Pinpoint the cell where the given text exists, returning its (X, Y) midpoint coordinate. 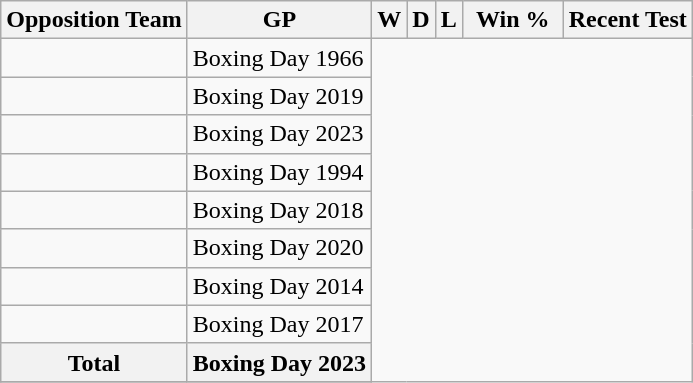
D (421, 20)
Boxing Day 1994 (279, 172)
Boxing Day 2019 (279, 96)
Recent Test (628, 20)
Win % (512, 20)
Opposition Team (94, 20)
Boxing Day 2020 (279, 248)
Boxing Day 2017 (279, 324)
GP (279, 20)
L (448, 20)
Boxing Day 2018 (279, 210)
Total (94, 362)
Boxing Day 1966 (279, 58)
W (390, 20)
Boxing Day 2014 (279, 286)
